Return the (x, y) coordinate for the center point of the cell that contains the specified text.  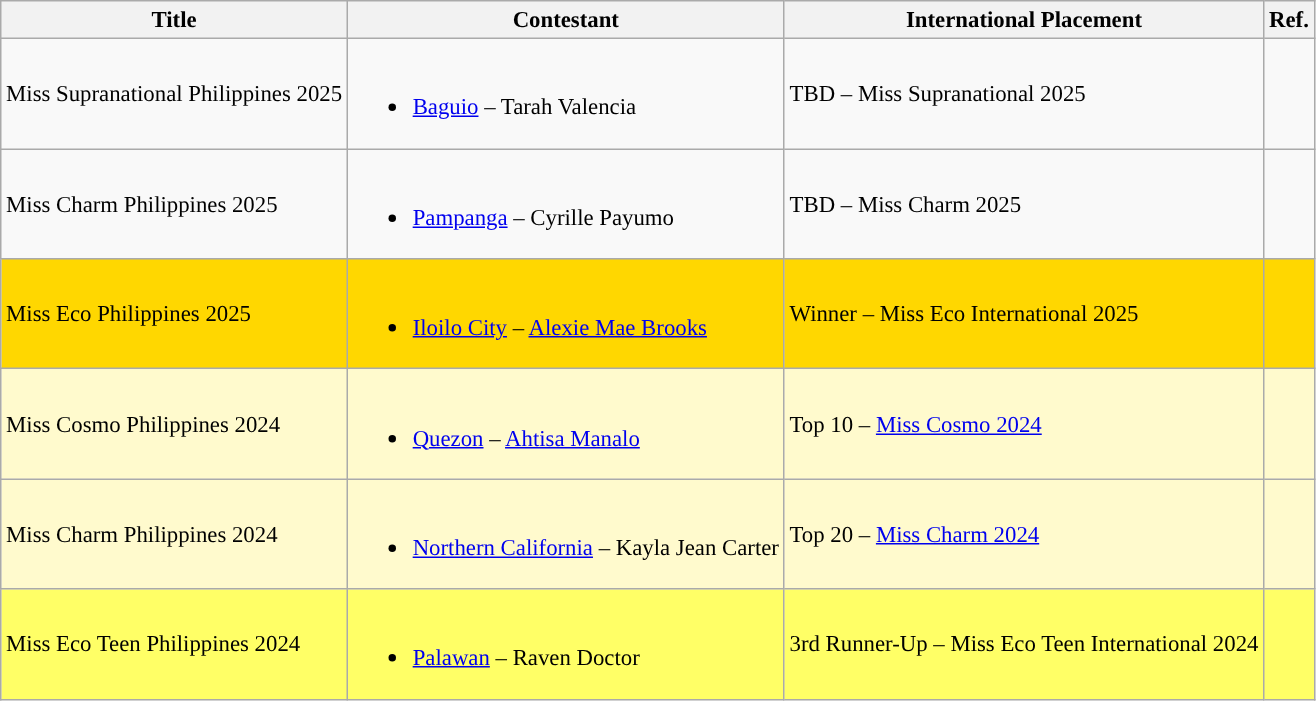
Miss Charm Philippines 2025 (174, 204)
Title (174, 20)
Northern California – Kayla Jean Carter (566, 534)
Quezon – Ahtisa Manalo (566, 424)
Miss Eco Philippines 2025 (174, 314)
International Placement (1024, 20)
TBD – Miss Charm 2025 (1024, 204)
Winner – Miss Eco International 2025 (1024, 314)
TBD – Miss Supranational 2025 (1024, 94)
Palawan – Raven Doctor (566, 644)
Pampanga – Cyrille Payumo (566, 204)
Baguio – Tarah Valencia (566, 94)
Miss Cosmo Philippines 2024 (174, 424)
Top 10 – Miss Cosmo 2024 (1024, 424)
Ref. (1289, 20)
Miss Eco Teen Philippines 2024 (174, 644)
3rd Runner-Up – Miss Eco Teen International 2024 (1024, 644)
Miss Charm Philippines 2024 (174, 534)
Contestant (566, 20)
Miss Supranational Philippines 2025 (174, 94)
Iloilo City – Alexie Mae Brooks (566, 314)
Top 20 – Miss Charm 2024 (1024, 534)
